Identify which cell holds the provided text, then report its [x, y] central coordinate. 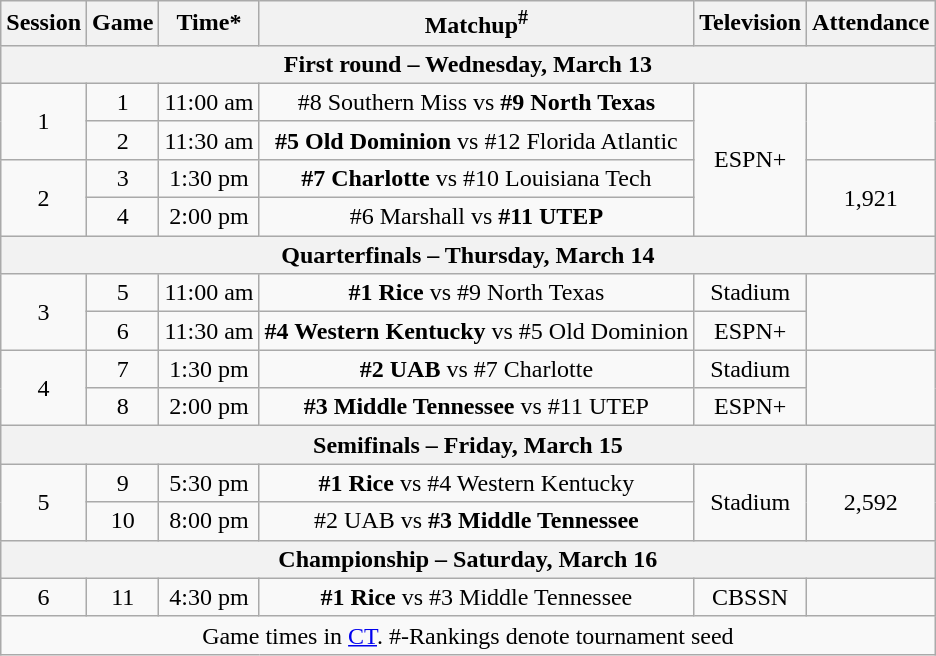
Quarterfinals – Thursday, March 14 [468, 255]
2,592 [871, 502]
#7 Charlotte vs #10 Louisiana Tech [476, 178]
Attendance [871, 24]
10 [123, 521]
#6 Marshall vs #11 UTEP [476, 217]
8:00 pm [209, 521]
Television [750, 24]
#8 Southern Miss vs #9 North Texas [476, 102]
First round – Wednesday, March 13 [468, 64]
Championship – Saturday, March 16 [468, 559]
Matchup# [476, 24]
11 [123, 597]
#1 Rice vs #4 Western Kentucky [476, 483]
Game [123, 24]
#1 Rice vs #9 North Texas [476, 293]
CBSSN [750, 597]
5:30 pm [209, 483]
#5 Old Dominion vs #12 Florida Atlantic [476, 140]
#2 UAB vs #3 Middle Tennessee [476, 521]
#1 Rice vs #3 Middle Tennessee [476, 597]
#4 Western Kentucky vs #5 Old Dominion [476, 331]
Game times in CT. #-Rankings denote tournament seed [468, 635]
1,921 [871, 197]
8 [123, 407]
7 [123, 369]
Time* [209, 24]
4:30 pm [209, 597]
Semifinals – Friday, March 15 [468, 445]
#2 UAB vs #7 Charlotte [476, 369]
Session [44, 24]
#3 Middle Tennessee vs #11 UTEP [476, 407]
9 [123, 483]
